Locate the cell with the specified text and output its (X, Y) center coordinate. 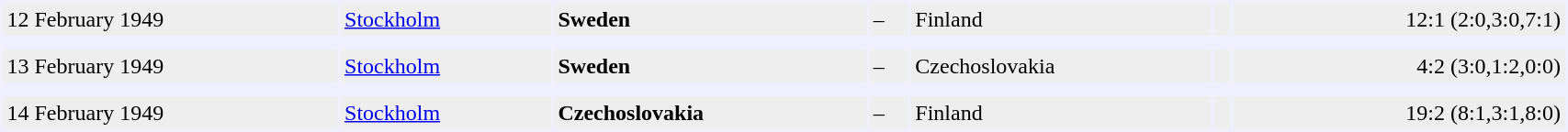
19:2 (8:1,3:1,8:0) (1400, 113)
14 February 1949 (171, 113)
12 February 1949 (171, 19)
4:2 (3:0,1:2,0:0) (1400, 66)
12:1 (2:0,3:0,7:1) (1400, 19)
13 February 1949 (171, 66)
